Find where the given text appears and provide that cell's center as [X, Y] coordinate. 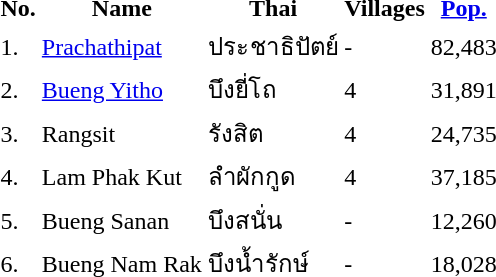
ลำผักกูด [273, 176]
บึงสนั่น [273, 220]
Rangsit [122, 133]
รังสิต [273, 133]
Lam Phak Kut [122, 176]
Prachathipat [122, 46]
บึงยี่โถ [273, 90]
ประชาธิปัตย์ [273, 46]
Bueng Yitho [122, 90]
Bueng Sanan [122, 220]
